Return the [X, Y] coordinate for the center point of the cell that contains the specified text.  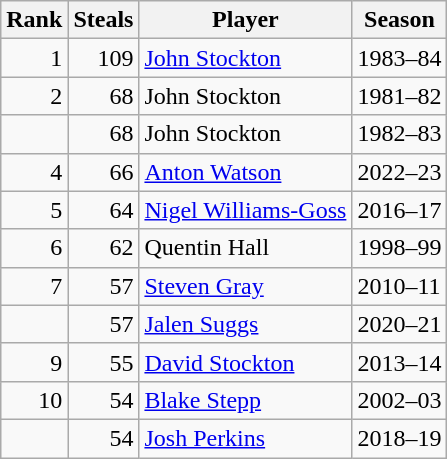
1 [34, 58]
Blake Stepp [246, 400]
7 [34, 286]
Josh Perkins [246, 438]
Rank [34, 20]
6 [34, 248]
2013–14 [400, 362]
2018–19 [400, 438]
1983–84 [400, 58]
Quentin Hall [246, 248]
62 [104, 248]
2020–21 [400, 324]
1982–83 [400, 134]
55 [104, 362]
2002–03 [400, 400]
64 [104, 210]
109 [104, 58]
1981–82 [400, 96]
2016–17 [400, 210]
2010–11 [400, 286]
2022–23 [400, 172]
Jalen Suggs [246, 324]
1998–99 [400, 248]
9 [34, 362]
Anton Watson [246, 172]
Steals [104, 20]
Player [246, 20]
Nigel Williams-Goss [246, 210]
Steven Gray [246, 286]
2 [34, 96]
David Stockton [246, 362]
10 [34, 400]
66 [104, 172]
5 [34, 210]
4 [34, 172]
Season [400, 20]
